Scan for the cell matching the given text and deliver its [x, y] coordinate at center. 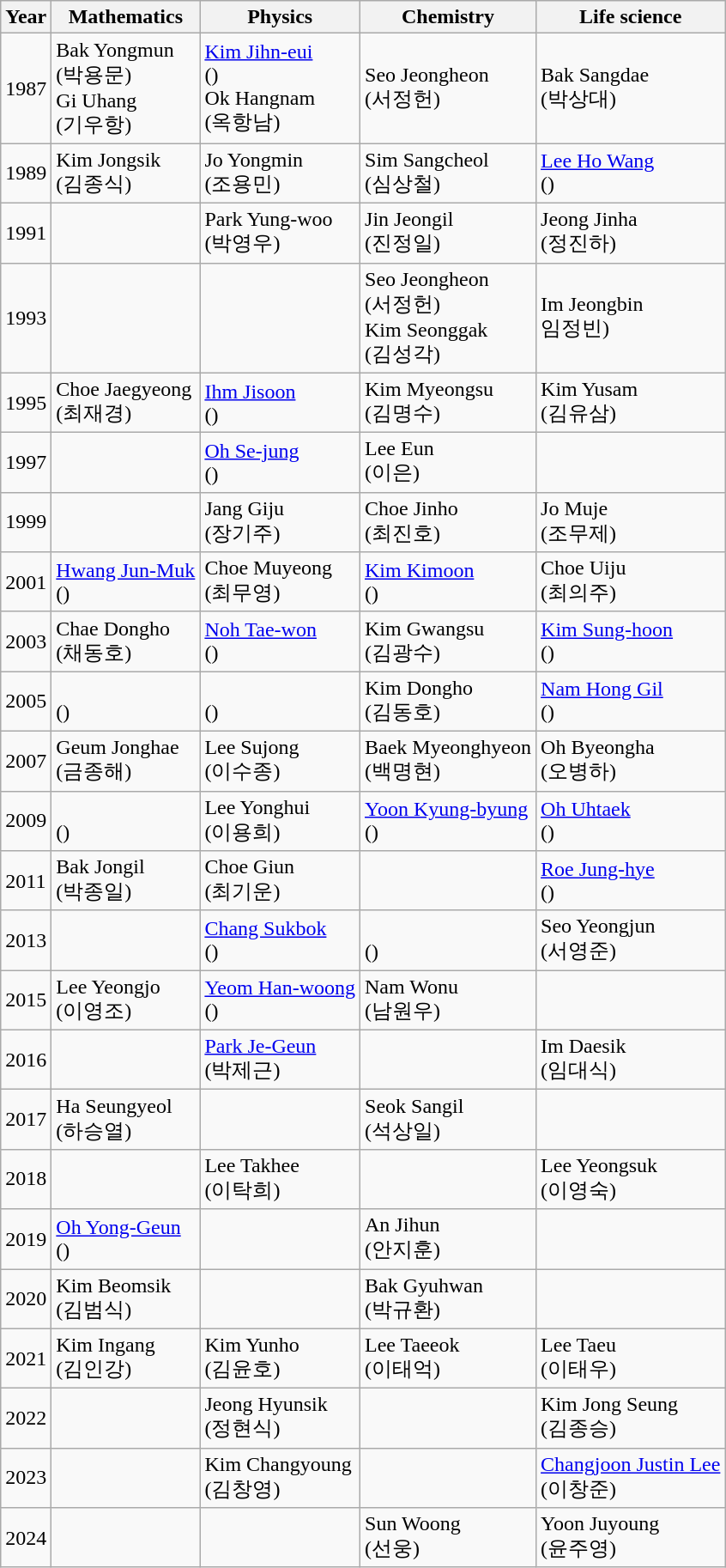
Im Jeongbin임정빈) [631, 318]
Kim Yunho(김윤호) [280, 1358]
Kim Jong Seung(김종승) [631, 1419]
Bak Sangdae(박상대) [631, 88]
Kim Dongho(김동호) [448, 702]
Oh Se-jung() [280, 463]
1997 [26, 463]
Choe Muyeong(최무영) [280, 582]
Life science [631, 17]
Hwang Jun-Muk() [125, 582]
Jo Yongmin(조용민) [280, 173]
Jo Muje(조무제) [631, 522]
Lee Taeu(이태우) [631, 1358]
Bak Gyuhwan(박규환) [448, 1299]
Nam Wonu(남원우) [448, 1000]
Park Yung-woo(박영우) [280, 233]
Sun Woong(선웅) [448, 1538]
Ihm Jisoon() [280, 403]
Physics [280, 17]
Bak Yongmun(박용문)Gi Uhang(기우항) [125, 88]
2023 [26, 1478]
Lee Taeeok(이태억) [448, 1358]
Kim Yusam(김유삼) [631, 403]
Kim Myeongsu(김명수) [448, 403]
2003 [26, 641]
2022 [26, 1419]
2005 [26, 702]
Kim Ingang(김인강) [125, 1358]
Kim Sung-hoon() [631, 641]
Chae Dongho(채동호) [125, 641]
Lee Yeongjo(이영조) [125, 1000]
Geum Jonghae(금종해) [125, 761]
Choe Jinho(최진호) [448, 522]
2024 [26, 1538]
1989 [26, 173]
2015 [26, 1000]
2021 [26, 1358]
Oh Uhtaek() [631, 821]
Yeom Han-woong() [280, 1000]
Kim Kimoon() [448, 582]
Choe Uiju(최의주) [631, 582]
1993 [26, 318]
Seo Jeongheon(서정헌) [448, 88]
2020 [26, 1299]
2011 [26, 881]
Lee Ho Wang() [631, 173]
2018 [26, 1179]
Noh Tae-won() [280, 641]
Bak Jongil(박종일) [125, 881]
Changjoon Justin Lee(이창준) [631, 1478]
2013 [26, 940]
Im Daesik(임대식) [631, 1060]
Kim Jongsik(김종식) [125, 173]
2007 [26, 761]
Oh Byeongha(오병하) [631, 761]
Jin Jeongil(진정일) [448, 233]
Sim Sangcheol(심상철) [448, 173]
Lee Yeongsuk(이영숙) [631, 1179]
Ha Seungyeol(하승열) [125, 1120]
Seok Sangil(석상일) [448, 1120]
Lee Yonghui(이용희) [280, 821]
Park Je-Geun(박제근) [280, 1060]
1999 [26, 522]
Choe Jaegyeong(최재경) [125, 403]
Chang Sukbok() [280, 940]
1995 [26, 403]
Chemistry [448, 17]
Lee Eun(이은) [448, 463]
2017 [26, 1120]
Lee Sujong(이수종) [280, 761]
Lee Takhee(이탁희) [280, 1179]
1987 [26, 88]
Kim Beomsik(김범식) [125, 1299]
Yoon Juyoung(윤주영) [631, 1538]
Baek Myeonghyeon(백명현) [448, 761]
Oh Yong-Geun() [125, 1239]
Roe Jung-hye() [631, 881]
2001 [26, 582]
Nam Hong Gil() [631, 702]
Kim Gwangsu(김광수) [448, 641]
2009 [26, 821]
Seo Yeongjun(서영준) [631, 940]
2019 [26, 1239]
Kim Changyoung(김창영) [280, 1478]
Yoon Kyung-byung() [448, 821]
2016 [26, 1060]
Kim Jihn-eui()Ok Hangnam(옥항남) [280, 88]
Seo Jeongheon(서정헌)Kim Seonggak(김성각) [448, 318]
An Jihun(안지훈) [448, 1239]
Choe Giun(최기운) [280, 881]
Jeong Jinha(정진하) [631, 233]
Mathematics [125, 17]
Jang Giju(장기주) [280, 522]
Jeong Hyunsik(정현식) [280, 1419]
1991 [26, 233]
Year [26, 17]
